Identify which cell holds the provided text, then report its [X, Y] central coordinate. 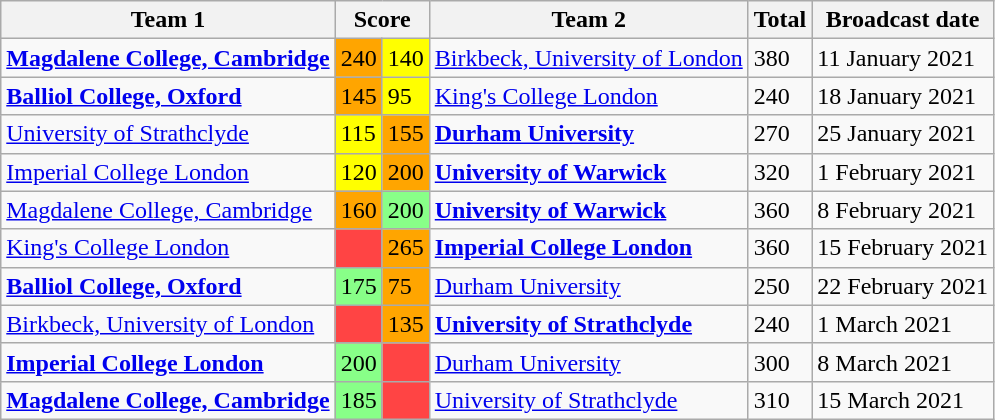
270 [780, 134]
95 [406, 96]
18 January 2021 [903, 96]
185 [358, 400]
75 [406, 286]
145 [358, 96]
Score [382, 20]
115 [358, 134]
135 [406, 324]
15 March 2021 [903, 400]
8 March 2021 [903, 362]
1 March 2021 [903, 324]
250 [780, 286]
25 January 2021 [903, 134]
380 [780, 58]
1 February 2021 [903, 172]
310 [780, 400]
175 [358, 286]
265 [406, 248]
8 February 2021 [903, 210]
155 [406, 134]
160 [358, 210]
11 January 2021 [903, 58]
22 February 2021 [903, 286]
Team 2 [588, 20]
140 [406, 58]
Broadcast date [903, 20]
Team 1 [168, 20]
320 [780, 172]
15 February 2021 [903, 248]
Total [780, 20]
300 [780, 362]
120 [358, 172]
